Determine the (X, Y) coordinate at the center of the cell enclosing the given text.  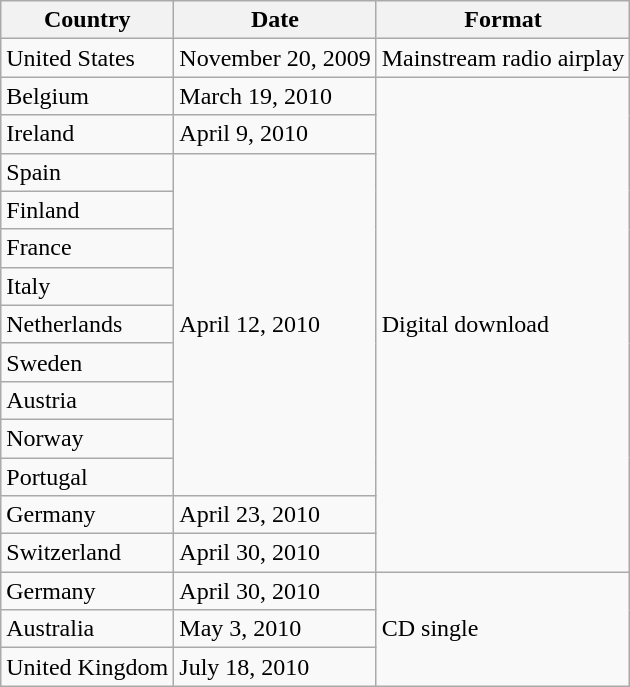
Spain (88, 172)
France (88, 248)
Digital download (503, 324)
Belgium (88, 96)
Italy (88, 286)
March 19, 2010 (275, 96)
July 18, 2010 (275, 667)
CD single (503, 629)
Norway (88, 438)
Switzerland (88, 553)
April 23, 2010 (275, 515)
Netherlands (88, 324)
Sweden (88, 362)
Format (503, 20)
April 12, 2010 (275, 324)
November 20, 2009 (275, 58)
Finland (88, 210)
Australia (88, 629)
Ireland (88, 134)
Portugal (88, 477)
April 9, 2010 (275, 134)
Mainstream radio airplay (503, 58)
United States (88, 58)
Country (88, 20)
United Kingdom (88, 667)
May 3, 2010 (275, 629)
Date (275, 20)
Austria (88, 400)
